Provide the (X, Y) coordinate of the cell's center where the given text is located.  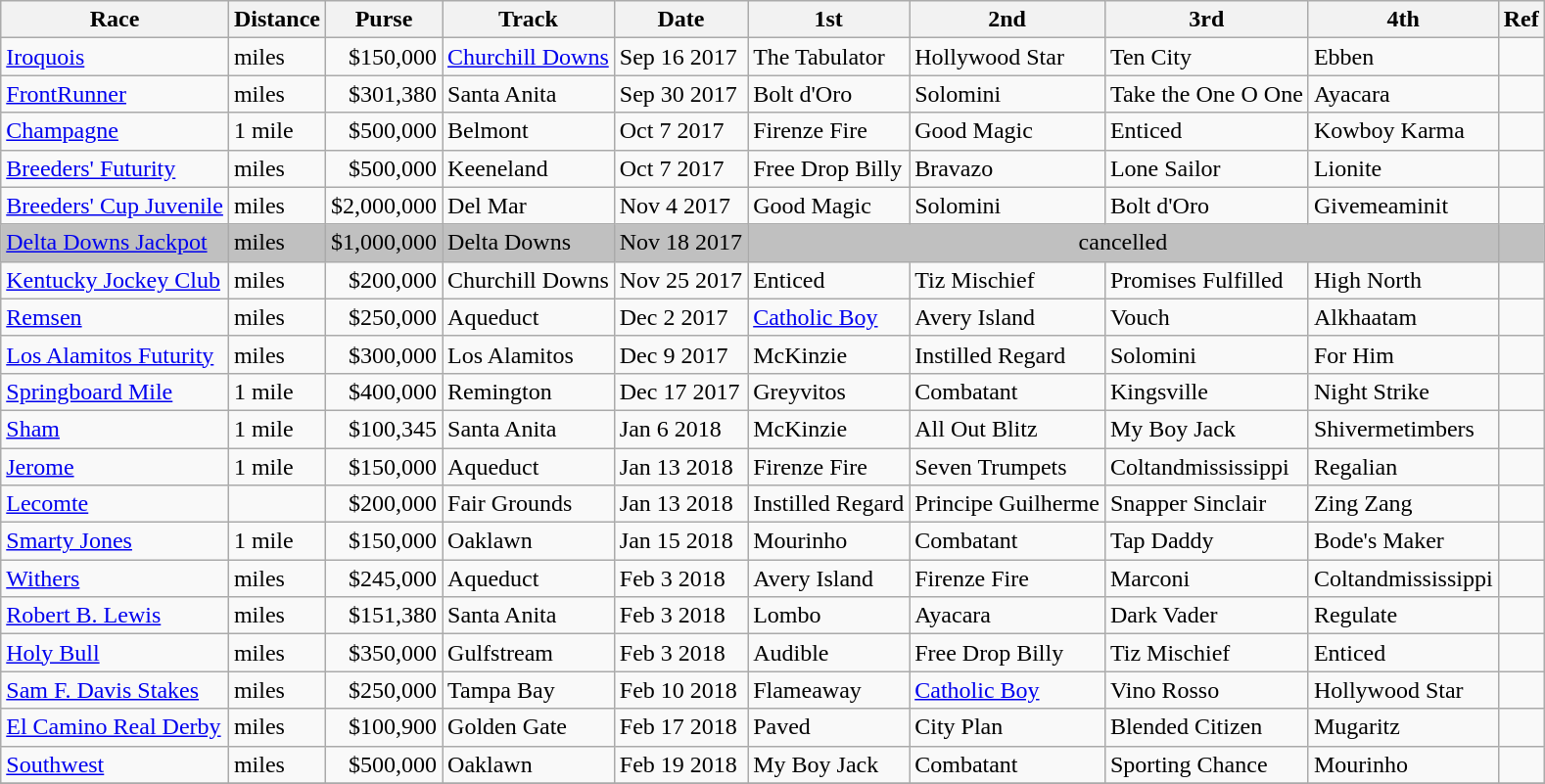
$151,380 (384, 616)
Ebben (1403, 57)
Take the One O One (1206, 94)
Sporting Chance (1206, 764)
Gulfstream (529, 653)
Greyvitos (828, 392)
Vouch (1206, 317)
Robert B. Lewis (116, 616)
Bode's Maker (1403, 541)
Delta Downs (529, 243)
3rd (1206, 20)
El Camino Real Derby (116, 727)
Regalian (1403, 467)
Givemeaminit (1403, 206)
cancelled (1123, 243)
Fair Grounds (529, 504)
Breeders' Futurity (116, 168)
Vino Rosso (1206, 690)
Alkhaatam (1403, 317)
Sam F. Davis Stakes (116, 690)
Lecomte (116, 504)
Track (529, 20)
Nov 4 2017 (680, 206)
Night Strike (1403, 392)
Seven Trumpets (1007, 467)
Sep 16 2017 (680, 57)
Jan 6 2018 (680, 429)
$100,345 (384, 429)
Regulate (1403, 616)
$300,000 (384, 354)
Belmont (529, 131)
Jan 15 2018 (680, 541)
Kingsville (1206, 392)
Los Alamitos Futurity (116, 354)
Del Mar (529, 206)
Feb 17 2018 (680, 727)
Tap Daddy (1206, 541)
Golden Gate (529, 727)
Date (680, 20)
1st (828, 20)
Sham (116, 429)
$2,000,000 (384, 206)
Bravazo (1007, 168)
Race (116, 20)
Dec 9 2017 (680, 354)
$301,380 (384, 94)
Smarty Jones (116, 541)
Purse (384, 20)
Shivermetimbers (1403, 429)
Nov 25 2017 (680, 280)
Flameaway (828, 690)
Keeneland (529, 168)
Audible (828, 653)
Jerome (116, 467)
Lionite (1403, 168)
Ref (1522, 20)
$1,000,000 (384, 243)
Feb 10 2018 (680, 690)
$245,000 (384, 578)
Delta Downs Jackpot (116, 243)
4th (1403, 20)
Dec 17 2017 (680, 392)
Springboard Mile (116, 392)
Paved (828, 727)
Snapper Sinclair (1206, 504)
Remington (529, 392)
Southwest (116, 764)
$100,900 (384, 727)
Champagne (116, 131)
Zing Zang (1403, 504)
Kentucky Jockey Club (116, 280)
Distance (276, 20)
Tampa Bay (529, 690)
Iroquois (116, 57)
$350,000 (384, 653)
Breeders' Cup Juvenile (116, 206)
Marconi (1206, 578)
Dark Vader (1206, 616)
For Him (1403, 354)
Holy Bull (116, 653)
Kowboy Karma (1403, 131)
All Out Blitz (1007, 429)
Los Alamitos (529, 354)
High North (1403, 280)
Lone Sailor (1206, 168)
Principe Guilherme (1007, 504)
2nd (1007, 20)
Promises Fulfilled (1206, 280)
The Tabulator (828, 57)
Remsen (116, 317)
Sep 30 2017 (680, 94)
$400,000 (384, 392)
Ten City (1206, 57)
Dec 2 2017 (680, 317)
FrontRunner (116, 94)
Feb 19 2018 (680, 764)
Lombo (828, 616)
City Plan (1007, 727)
Nov 18 2017 (680, 243)
Withers (116, 578)
Blended Citizen (1206, 727)
Mugaritz (1403, 727)
